Output the (X, Y) coordinate of the center of the cell containing the given text.  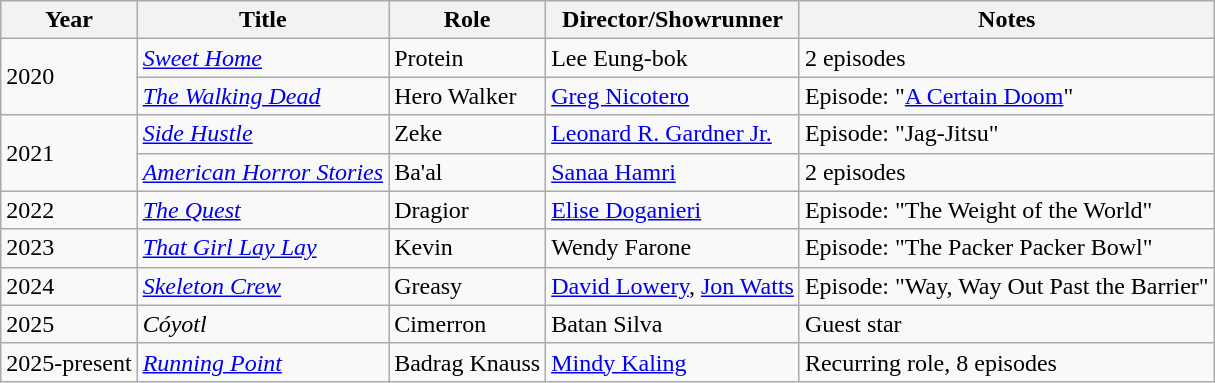
The Walking Dead (263, 96)
Kevin (468, 248)
Elise Doganieri (673, 210)
Running Point (263, 362)
Episode: "The Weight of the World" (1006, 210)
Hero Walker (468, 96)
2025-present (69, 362)
Mindy Kaling (673, 362)
Greasy (468, 286)
Title (263, 20)
Leonard R. Gardner Jr. (673, 134)
Side Hustle (263, 134)
2024 (69, 286)
2022 (69, 210)
2023 (69, 248)
Episode: "Jag-Jitsu" (1006, 134)
David Lowery, Jon Watts (673, 286)
Guest star (1006, 324)
Notes (1006, 20)
Role (468, 20)
2020 (69, 77)
That Girl Lay Lay (263, 248)
Recurring role, 8 episodes (1006, 362)
Dragior (468, 210)
Lee Eung-bok (673, 58)
2021 (69, 153)
Director/Showrunner (673, 20)
Year (69, 20)
Badrag Knauss (468, 362)
Episode: "A Certain Doom" (1006, 96)
Sweet Home (263, 58)
Protein (468, 58)
Episode: "Way, Way Out Past the Barrier" (1006, 286)
2025 (69, 324)
Ba'al (468, 172)
The Quest (263, 210)
Zeke (468, 134)
Greg Nicotero (673, 96)
Cimerron (468, 324)
Wendy Farone (673, 248)
Skeleton Crew (263, 286)
Sanaa Hamri (673, 172)
Episode: "The Packer Packer Bowl" (1006, 248)
Cóyotl (263, 324)
American Horror Stories (263, 172)
Batan Silva (673, 324)
